Determine the (x, y) coordinate at the center of the cell enclosing the given text.  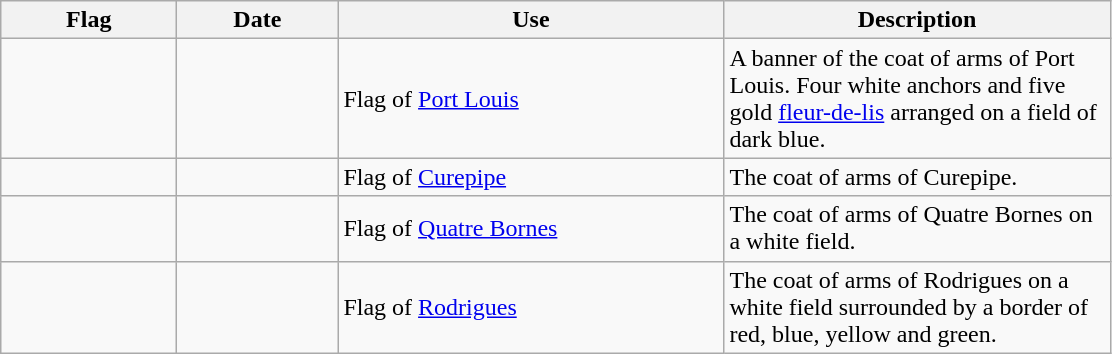
Flag of Curepipe (531, 177)
Flag of Port Louis (531, 98)
A banner of the coat of arms of Port Louis. Four white anchors and five gold fleur-de-lis arranged on a field of dark blue. (917, 98)
Description (917, 20)
Flag of Quatre Bornes (531, 228)
The coat of arms of Quatre Bornes on a white field. (917, 228)
Date (258, 20)
Use (531, 20)
Flag (89, 20)
The coat of arms of Curepipe. (917, 177)
Flag of Rodrigues (531, 307)
The coat of arms of Rodrigues on a white field surrounded by a border of red, blue, yellow and green. (917, 307)
